Return (x, y) of the center of cell containing provided text 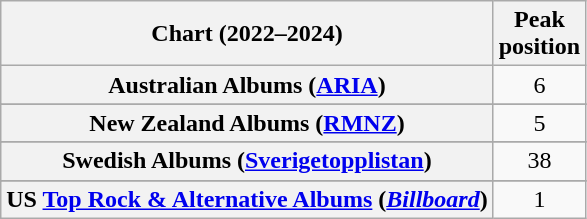
38 (539, 161)
US Top Rock & Alternative Albums (Billboard) (247, 199)
Chart (2022–2024) (247, 34)
6 (539, 85)
Peakposition (539, 34)
New Zealand Albums (RMNZ) (247, 123)
Australian Albums (ARIA) (247, 85)
1 (539, 199)
Swedish Albums (Sverigetopplistan) (247, 161)
5 (539, 123)
